Capture the cell that displays the provided text and extract its [x, y] central coordinate. 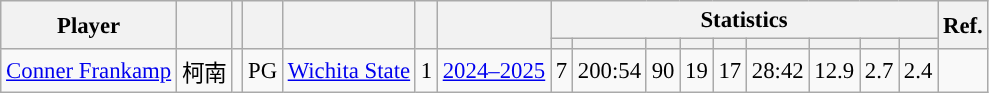
200:54 [610, 71]
17 [730, 71]
2.4 [918, 71]
Ref. [963, 25]
2.7 [880, 71]
19 [696, 71]
柯南 [204, 71]
Player [89, 25]
12.9 [834, 71]
1 [426, 71]
Statistics [744, 20]
Wichita State [348, 71]
2024–2025 [494, 71]
7 [562, 71]
Conner Frankamp [89, 71]
90 [662, 71]
28:42 [778, 71]
PG [263, 71]
